Output the [X, Y] coordinate of the center of the cell containing the given text.  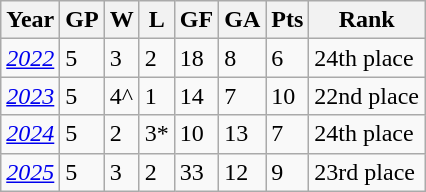
12 [242, 172]
22nd place [367, 96]
GP [82, 20]
23rd place [367, 172]
4^ [122, 96]
13 [242, 134]
8 [242, 58]
33 [196, 172]
GA [242, 20]
2024 [30, 134]
18 [196, 58]
9 [288, 172]
Rank [367, 20]
2025 [30, 172]
Pts [288, 20]
2023 [30, 96]
6 [288, 58]
GF [196, 20]
Year [30, 20]
1 [156, 96]
L [156, 20]
2022 [30, 58]
W [122, 20]
3* [156, 134]
14 [196, 96]
